Return (X, Y) of the center of cell containing provided text 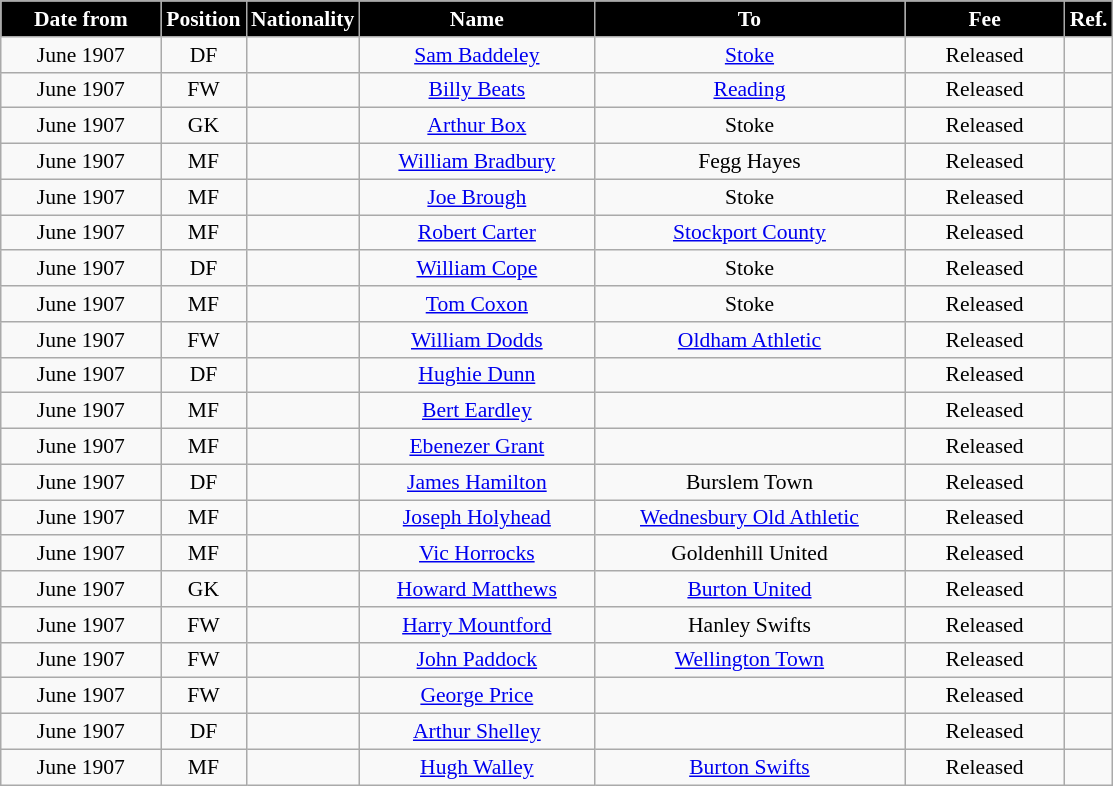
Arthur Shelley (476, 732)
Joe Brough (476, 197)
Wellington Town (749, 660)
Howard Matthews (476, 589)
Reading (749, 90)
Goldenhill United (749, 554)
To (749, 19)
Sam Baddeley (476, 55)
Vic Horrocks (476, 554)
William Dodds (476, 340)
Burton Swifts (749, 767)
Hughie Dunn (476, 375)
Burton United (749, 589)
Fee (985, 19)
John Paddock (476, 660)
Name (476, 19)
Fegg Hayes (749, 162)
Hanley Swifts (749, 625)
Billy Beats (476, 90)
Burslem Town (749, 482)
James Hamilton (476, 482)
Joseph Holyhead (476, 518)
Harry Mountford (476, 625)
Ebenezer Grant (476, 447)
Arthur Box (476, 126)
William Cope (476, 269)
Hugh Walley (476, 767)
Stockport County (749, 233)
Tom Coxon (476, 304)
Position (204, 19)
Wednesbury Old Athletic (749, 518)
Oldham Athletic (749, 340)
Bert Eardley (476, 411)
William Bradbury (476, 162)
George Price (476, 696)
Robert Carter (476, 233)
Date from (81, 19)
Ref. (1089, 19)
Nationality (302, 19)
